Pinpoint the cell where the given text exists, returning its (x, y) midpoint coordinate. 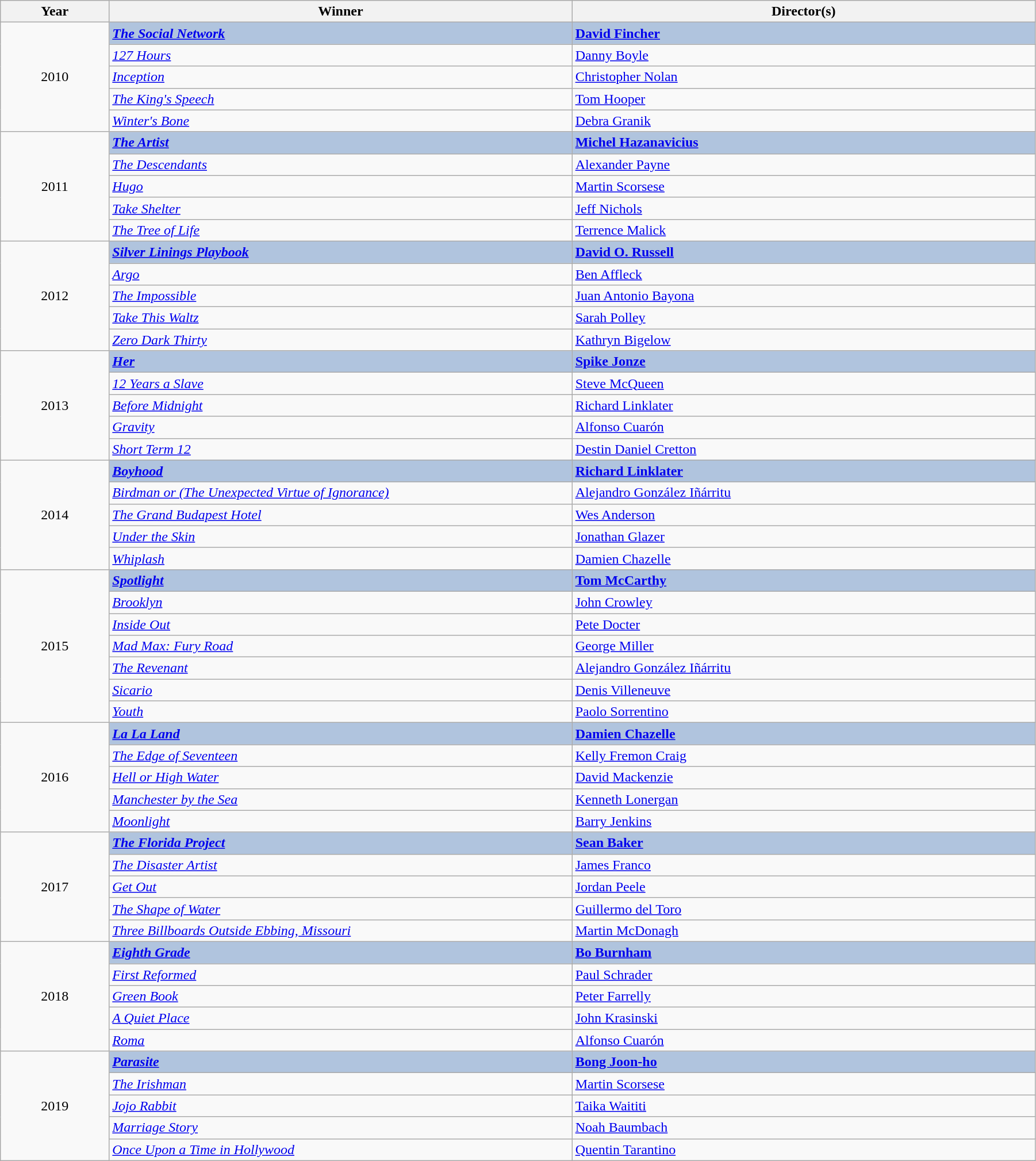
Sean Baker (804, 843)
Her (340, 362)
Debra Granik (804, 121)
Danny Boyle (804, 55)
2012 (55, 296)
Denis Villeneuve (804, 690)
Three Billboards Outside Ebbing, Missouri (340, 930)
Ben Affleck (804, 274)
2013 (55, 405)
Spotlight (340, 580)
The Florida Project (340, 843)
2015 (55, 646)
The Edge of Seventeen (340, 756)
Youth (340, 712)
2011 (55, 186)
La La Land (340, 734)
2018 (55, 996)
Jordan Peele (804, 887)
Kenneth Lonergan (804, 799)
Winter's Bone (340, 121)
The Grand Budapest Hotel (340, 515)
Director(s) (804, 12)
The King's Speech (340, 99)
Tom Hooper (804, 99)
Eighth Grade (340, 952)
Roma (340, 1040)
Michel Hazanavicius (804, 143)
Alexander Payne (804, 164)
Jonathan Glazer (804, 537)
Before Midnight (340, 405)
Pete Docter (804, 624)
Steve McQueen (804, 384)
David O. Russell (804, 252)
Take Shelter (340, 208)
The Disaster Artist (340, 865)
Hell or High Water (340, 777)
Taika Waititi (804, 1106)
Paul Schrader (804, 975)
Noah Baumbach (804, 1128)
Sicario (340, 690)
Bo Burnham (804, 952)
David Mackenzie (804, 777)
Inception (340, 77)
Paolo Sorrentino (804, 712)
The Impossible (340, 296)
Zero Dark Thirty (340, 340)
James Franco (804, 865)
Year (55, 12)
Argo (340, 274)
Peter Farrelly (804, 997)
Gravity (340, 427)
Destin Daniel Cretton (804, 449)
2014 (55, 515)
Birdman or (The Unexpected Virtue of Ignorance) (340, 493)
Kelly Fremon Craig (804, 756)
Jeff Nichols (804, 208)
The Artist (340, 143)
Barry Jenkins (804, 821)
Winner (340, 12)
Inside Out (340, 624)
Marriage Story (340, 1128)
12 Years a Slave (340, 384)
Kathryn Bigelow (804, 340)
2019 (55, 1106)
Take This Waltz (340, 318)
Guillermo del Toro (804, 909)
Bong Joon-ho (804, 1062)
Whiplash (340, 558)
Parasite (340, 1062)
Terrence Malick (804, 230)
The Revenant (340, 668)
Jojo Rabbit (340, 1106)
The Shape of Water (340, 909)
2010 (55, 77)
Wes Anderson (804, 515)
Quentin Tarantino (804, 1149)
Silver Linings Playbook (340, 252)
127 Hours (340, 55)
David Fincher (804, 33)
Spike Jonze (804, 362)
Brooklyn (340, 602)
John Krasinski (804, 1018)
John Crowley (804, 602)
The Social Network (340, 33)
Mad Max: Fury Road (340, 646)
The Tree of Life (340, 230)
Green Book (340, 997)
Moonlight (340, 821)
The Descendants (340, 164)
Martin McDonagh (804, 930)
2017 (55, 887)
Boyhood (340, 471)
George Miller (804, 646)
First Reformed (340, 975)
Sarah Polley (804, 318)
The Irishman (340, 1084)
Tom McCarthy (804, 580)
Under the Skin (340, 537)
Short Term 12 (340, 449)
Once Upon a Time in Hollywood (340, 1149)
2016 (55, 777)
Manchester by the Sea (340, 799)
Get Out (340, 887)
Juan Antonio Bayona (804, 296)
Hugo (340, 186)
A Quiet Place (340, 1018)
Christopher Nolan (804, 77)
